Return (X, Y) of the center of cell containing provided text 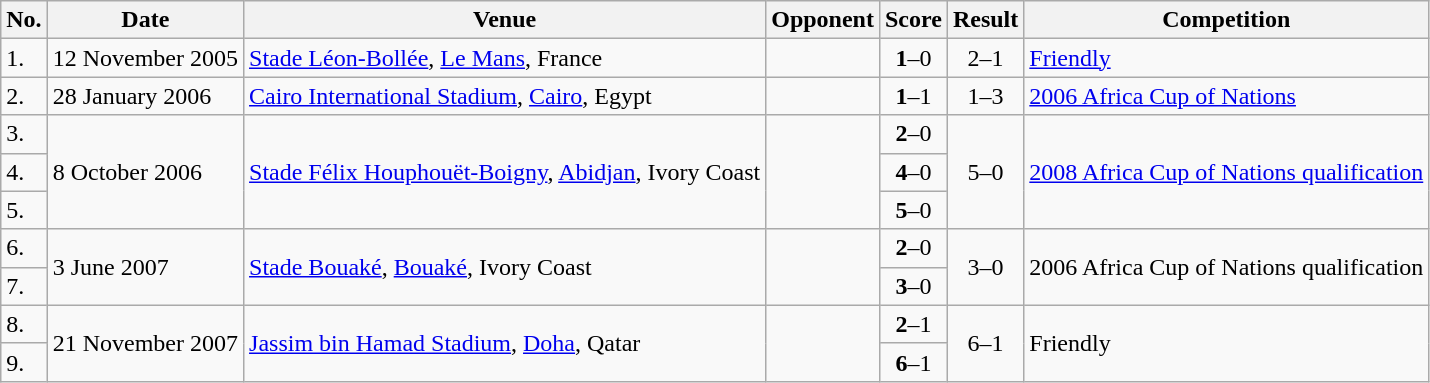
21 November 2007 (145, 343)
5. (24, 210)
4–0 (913, 172)
No. (24, 20)
Jassim bin Hamad Stadium, Doha, Qatar (505, 343)
2006 Africa Cup of Nations qualification (1226, 267)
Date (145, 20)
Competition (1226, 20)
1–1 (913, 96)
6. (24, 248)
Stade Léon-Bollée, Le Mans, France (505, 58)
1. (24, 58)
1–3 (985, 96)
Stade Bouaké, Bouaké, Ivory Coast (505, 267)
28 January 2006 (145, 96)
2006 Africa Cup of Nations (1226, 96)
1–0 (913, 58)
2008 Africa Cup of Nations qualification (1226, 172)
Venue (505, 20)
12 November 2005 (145, 58)
Stade Félix Houphouët-Boigny, Abidjan, Ivory Coast (505, 172)
8 October 2006 (145, 172)
Score (913, 20)
7. (24, 286)
8. (24, 324)
4. (24, 172)
Result (985, 20)
9. (24, 362)
Opponent (823, 20)
2. (24, 96)
Cairo International Stadium, Cairo, Egypt (505, 96)
3. (24, 134)
3 June 2007 (145, 267)
